Capture the cell that displays the provided text and extract its [X, Y] central coordinate. 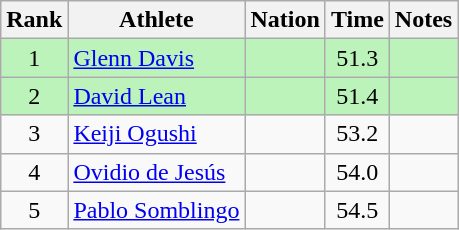
Pablo Somblingo [156, 210]
2 [34, 96]
Notes [423, 20]
4 [34, 172]
Ovidio de Jesús [156, 172]
53.2 [357, 134]
1 [34, 58]
Rank [34, 20]
Glenn Davis [156, 58]
54.0 [357, 172]
Time [357, 20]
5 [34, 210]
54.5 [357, 210]
Keiji Ogushi [156, 134]
51.3 [357, 58]
51.4 [357, 96]
David Lean [156, 96]
3 [34, 134]
Nation [285, 20]
Athlete [156, 20]
